Search for the cell housing the specified text and yield its (x, y) center coordinate. 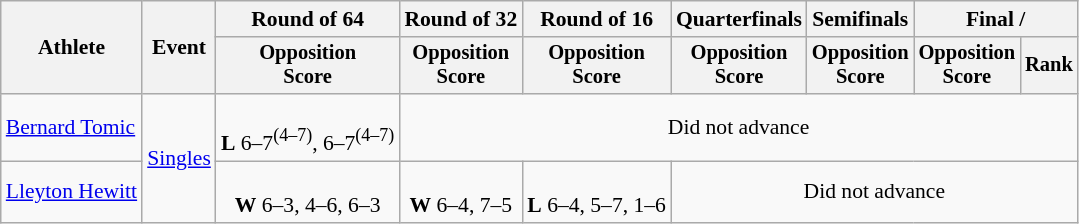
Final / (996, 19)
W 6–3, 4–6, 6–3 (308, 192)
W 6–4, 7–5 (460, 192)
Event (179, 48)
Singles (179, 158)
Lleyton Hewitt (72, 192)
L 6–4, 5–7, 1–6 (596, 192)
Quarterfinals (739, 19)
Round of 16 (596, 19)
Rank (1049, 66)
Round of 64 (308, 19)
L 6–7(4–7), 6–7(4–7) (308, 128)
Round of 32 (460, 19)
Athlete (72, 48)
Bernard Tomic (72, 128)
Semifinals (860, 19)
